Pinpoint the cell where the given text exists, returning its (x, y) midpoint coordinate. 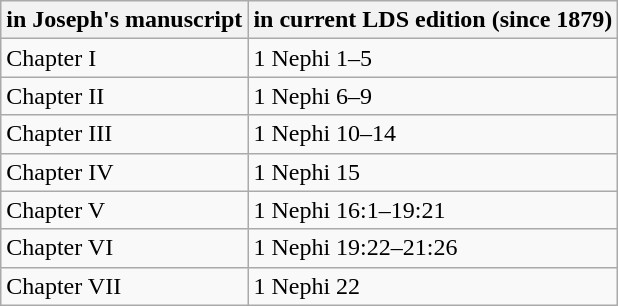
Chapter IV (124, 172)
1 Nephi 16:1–19:21 (433, 210)
Chapter I (124, 58)
1 Nephi 22 (433, 286)
1 Nephi 19:22–21:26 (433, 248)
1 Nephi 15 (433, 172)
Chapter VI (124, 248)
1 Nephi 6–9 (433, 96)
in current LDS edition (since 1879) (433, 20)
1 Nephi 10–14 (433, 134)
Chapter II (124, 96)
Chapter VII (124, 286)
in Joseph's manuscript (124, 20)
Chapter III (124, 134)
1 Nephi 1–5 (433, 58)
Chapter V (124, 210)
